Capture the cell that displays the provided text and extract its [X, Y] central coordinate. 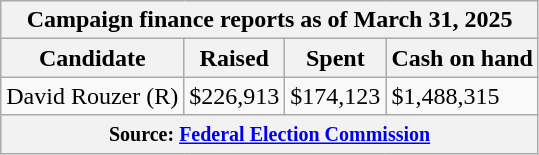
Campaign finance reports as of March 31, 2025 [270, 20]
David Rouzer (R) [92, 96]
Candidate [92, 58]
Cash on hand [462, 58]
$226,913 [234, 96]
Raised [234, 58]
$174,123 [336, 96]
Spent [336, 58]
$1,488,315 [462, 96]
Source: Federal Election Commission [270, 134]
